Search for the cell housing the specified text and yield its [x, y] center coordinate. 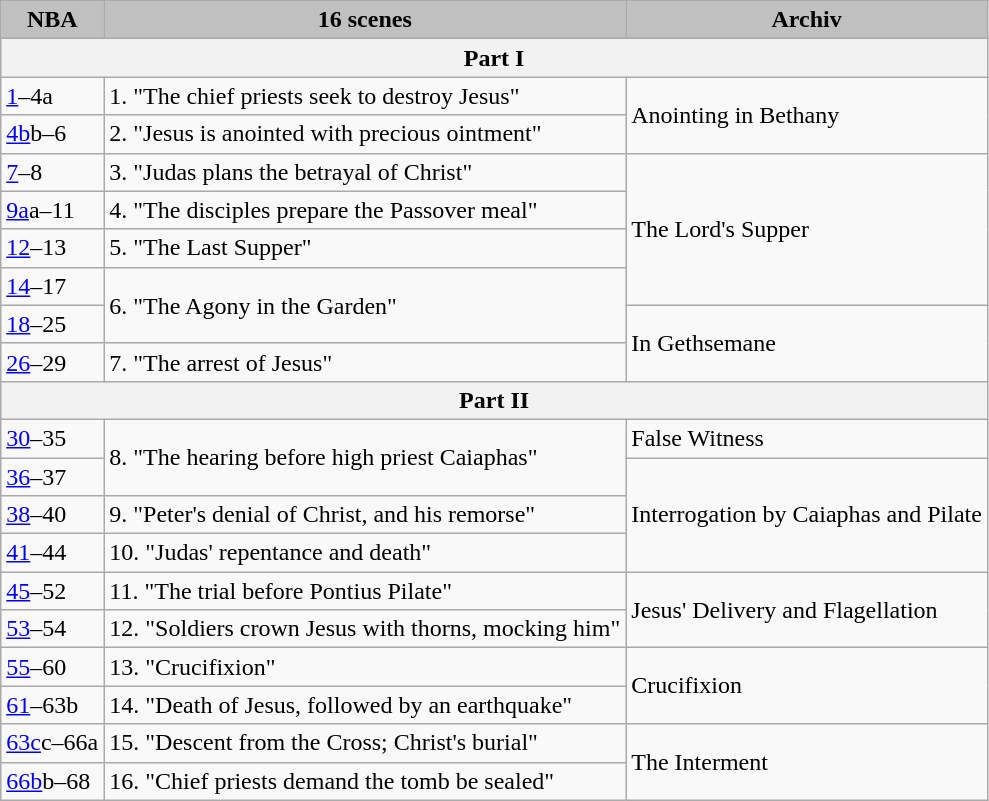
6. "The Agony in the Garden" [365, 305]
11. "The trial before Pontius Pilate" [365, 591]
Anointing in Bethany [807, 115]
Jesus' Delivery and Flagellation [807, 610]
7–8 [52, 172]
55–60 [52, 667]
9aa–11 [52, 210]
38–40 [52, 515]
15. "Descent from the Cross; Christ's burial" [365, 743]
Archiv [807, 20]
14. "Death of Jesus, followed by an earthquake" [365, 705]
1. "The chief priests seek to destroy Jesus" [365, 96]
36–37 [52, 477]
In Gethsemane [807, 343]
Part II [494, 400]
NBA [52, 20]
41–44 [52, 553]
5. "The Last Supper" [365, 248]
16. "Chief priests demand the tomb be sealed" [365, 781]
False Witness [807, 438]
14–17 [52, 286]
The Lord's Supper [807, 229]
4. "The disciples prepare the Passover meal" [365, 210]
3. "Judas plans the betrayal of Christ" [365, 172]
18–25 [52, 324]
61–63b [52, 705]
26–29 [52, 362]
63cc–66a [52, 743]
8. "The hearing before high priest Caiaphas" [365, 457]
66bb–68 [52, 781]
1–4a [52, 96]
12–13 [52, 248]
7. "The arrest of Jesus" [365, 362]
2. "Jesus is anointed with precious ointment" [365, 134]
The Interment [807, 762]
Crucifixion [807, 686]
53–54 [52, 629]
16 scenes [365, 20]
12. "Soldiers crown Jesus with thorns, mocking him" [365, 629]
30–35 [52, 438]
Interrogation by Caiaphas and Pilate [807, 515]
13. "Crucifixion" [365, 667]
10. "Judas' repentance and death" [365, 553]
Part I [494, 58]
9. "Peter's denial of Christ, and his remorse" [365, 515]
45–52 [52, 591]
4bb–6 [52, 134]
